Search for the cell housing the specified text and yield its [X, Y] center coordinate. 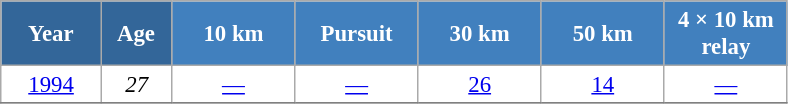
Age [136, 34]
30 km [480, 34]
Pursuit [356, 34]
26 [480, 85]
10 km [234, 34]
1994 [52, 85]
50 km [602, 34]
4 × 10 km relay [726, 34]
27 [136, 85]
Year [52, 34]
14 [602, 85]
